Identify which cell holds the provided text, then report its [X, Y] central coordinate. 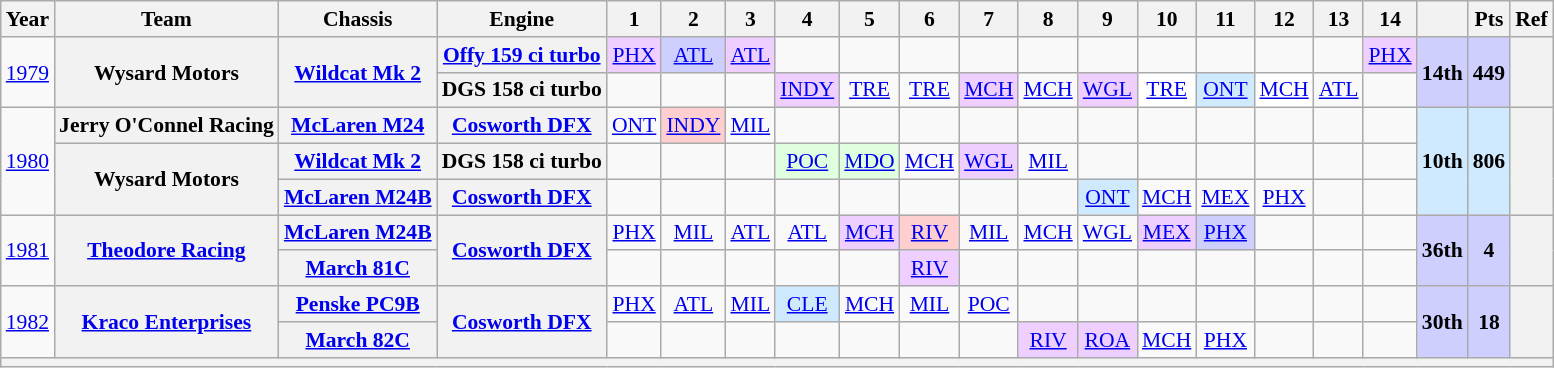
14 [1390, 19]
Engine [522, 19]
449 [1490, 72]
11 [1225, 19]
8 [1048, 19]
Ref [1531, 19]
MDO [870, 162]
Year [28, 19]
12 [1284, 19]
1 [634, 19]
Team [166, 19]
10 [1166, 19]
30th [1442, 322]
806 [1490, 162]
March 82C [358, 340]
Chassis [358, 19]
Penske PC9B [358, 304]
18 [1490, 322]
ROA [1108, 340]
1981 [28, 250]
7 [988, 19]
6 [930, 19]
1982 [28, 322]
Kraco Enterprises [166, 322]
March 81C [358, 269]
9 [1108, 19]
2 [693, 19]
1980 [28, 162]
Pts [1490, 19]
CLE [807, 304]
36th [1442, 250]
Offy 159 ci turbo [522, 55]
Jerry O'Connel Racing [166, 126]
5 [870, 19]
14th [1442, 72]
3 [750, 19]
McLaren M24 [358, 126]
1979 [28, 72]
Theodore Racing [166, 250]
13 [1339, 19]
10th [1442, 162]
